Output the [x, y] coordinate of the center of the cell containing the given text.  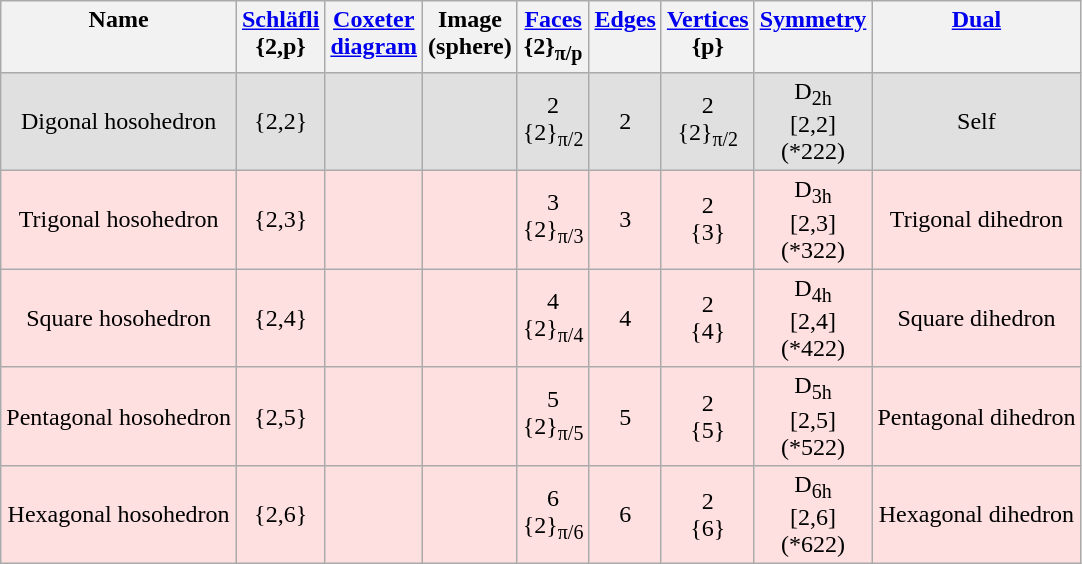
{2,6} [280, 514]
6{2}π/6 [553, 514]
5{2}π/5 [553, 416]
Faces{2}π/p [553, 36]
Dual [976, 36]
D5h[2,5](*522) [813, 416]
Symmetry [813, 36]
Trigonal hosohedron [119, 219]
Schläfli{2,p} [280, 36]
4{2}π/4 [553, 318]
Name [119, 36]
3{2}π/3 [553, 219]
{2,2} [280, 121]
Pentagonal hosohedron [119, 416]
2 [625, 121]
{2,4} [280, 318]
Trigonal dihedron [976, 219]
D4h[2,4](*422) [813, 318]
Self [976, 121]
{2,5} [280, 416]
5 [625, 416]
4 [625, 318]
Hexagonal hosohedron [119, 514]
D2h[2,2](*222) [813, 121]
2{5} [708, 416]
Edges [625, 36]
Square hosohedron [119, 318]
D6h[2,6](*622) [813, 514]
Image(sphere) [470, 36]
2{4} [708, 318]
3 [625, 219]
Square dihedron [976, 318]
Digonal hosohedron [119, 121]
Hexagonal dihedron [976, 514]
6 [625, 514]
Vertices{p} [708, 36]
D3h[2,3](*322) [813, 219]
2{3} [708, 219]
Pentagonal dihedron [976, 416]
Coxeterdiagram [374, 36]
2{6} [708, 514]
{2,3} [280, 219]
